Capture the cell that displays the provided text and extract its (x, y) central coordinate. 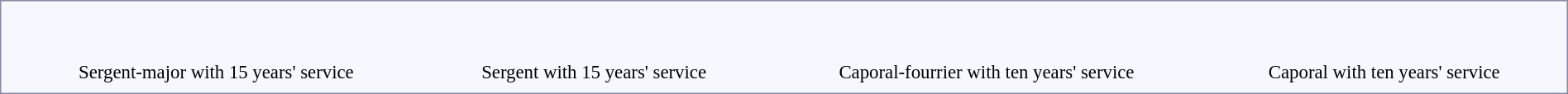
Caporal with ten years' service (1384, 72)
Sergent with 15 years' service (594, 72)
Caporal-fourrier with ten years' service (986, 72)
Sergent-major with 15 years' service (217, 72)
